Scan for the cell matching the given text and deliver its [x, y] coordinate at center. 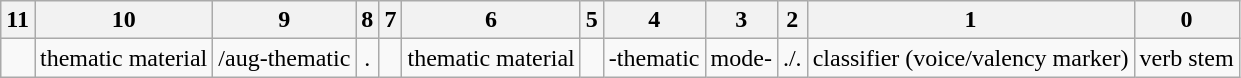
classifier (voice/valency marker) [970, 58]
2 [792, 20]
./. [792, 58]
0 [1186, 20]
verb stem [1186, 58]
mode- [741, 58]
1 [970, 20]
7 [390, 20]
6 [491, 20]
5 [592, 20]
8 [368, 20]
4 [654, 20]
3 [741, 20]
. [368, 58]
-thematic [654, 58]
/aug-thematic [284, 58]
11 [18, 20]
9 [284, 20]
10 [123, 20]
